Scan for the cell matching the given text and deliver its (x, y) coordinate at center. 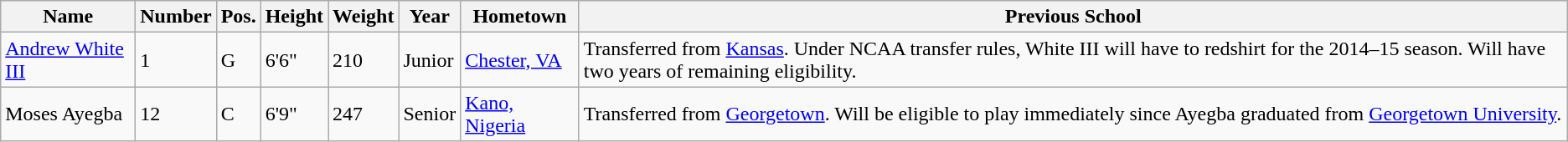
Junior (430, 60)
Number (176, 17)
Senior (430, 114)
Pos. (238, 17)
G (238, 60)
1 (176, 60)
Transferred from Georgetown. Will be eligible to play immediately since Ayegba graduated from Georgetown University. (1073, 114)
C (238, 114)
6'9" (294, 114)
210 (364, 60)
247 (364, 114)
Moses Ayegba (69, 114)
12 (176, 114)
Height (294, 17)
Hometown (520, 17)
Weight (364, 17)
6'6" (294, 60)
Chester, VA (520, 60)
Year (430, 17)
Name (69, 17)
Previous School (1073, 17)
Andrew White III (69, 60)
Kano, Nigeria (520, 114)
